Search for the cell housing the specified text and yield its (X, Y) center coordinate. 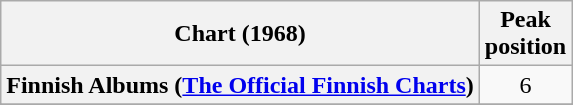
Peakposition (525, 34)
Finnish Albums (The Official Finnish Charts) (240, 85)
6 (525, 85)
Chart (1968) (240, 34)
